For the text-containing cell, return its midpoint in (X, Y) coordinate format. 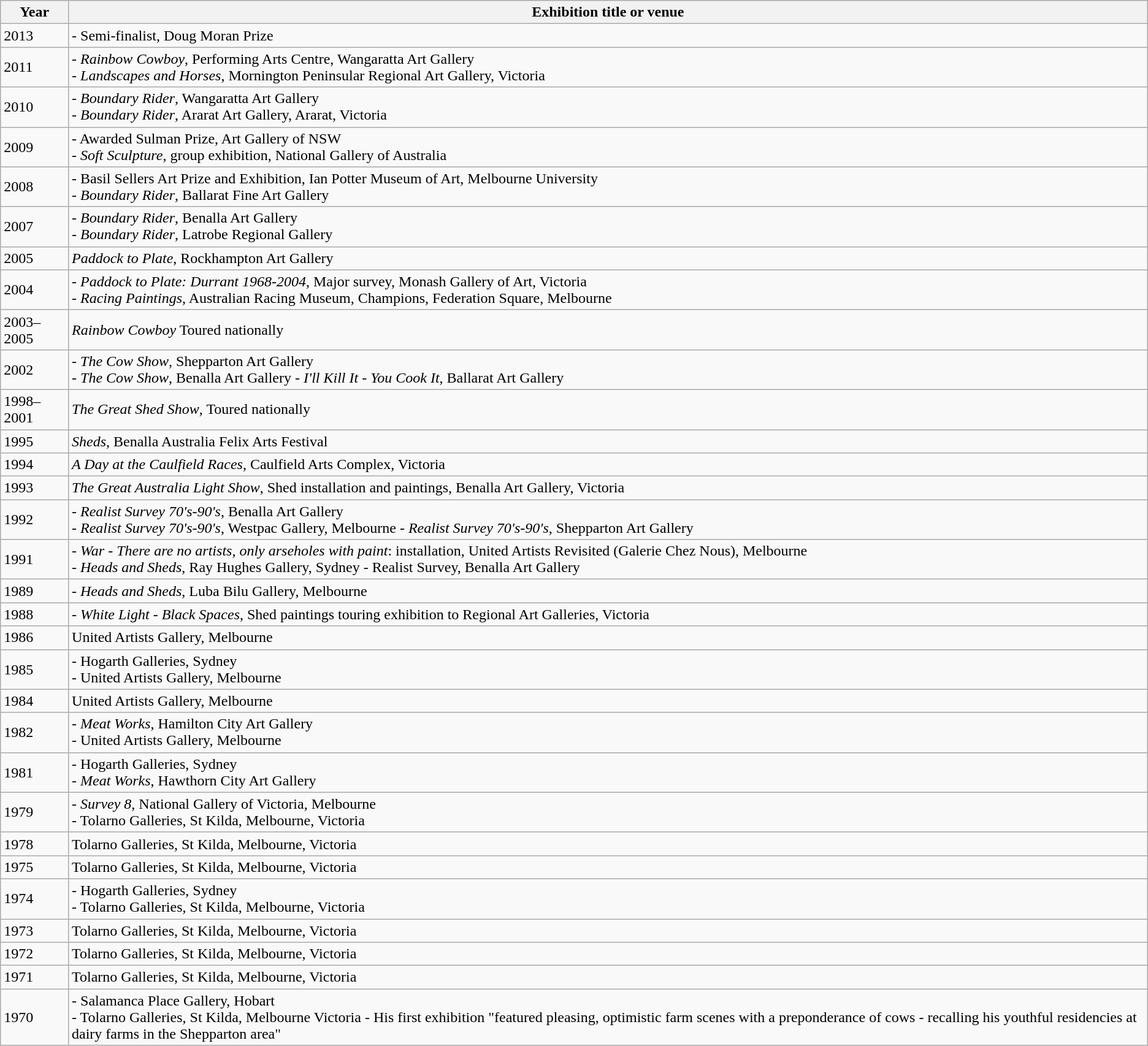
1981 (34, 773)
2002 (34, 369)
- The Cow Show, Shepparton Art Gallery- The Cow Show, Benalla Art Gallery - I'll Kill It - You Cook It, Ballarat Art Gallery (608, 369)
1975 (34, 867)
Rainbow Cowboy Toured nationally (608, 330)
1994 (34, 465)
Sheds, Benalla Australia Felix Arts Festival (608, 441)
1979 (34, 812)
- Basil Sellers Art Prize and Exhibition, Ian Potter Museum of Art, Melbourne University- Boundary Rider, Ballarat Fine Art Gallery (608, 186)
2005 (34, 258)
- White Light - Black Spaces, Shed paintings touring exhibition to Regional Art Galleries, Victoria (608, 614)
1972 (34, 954)
1984 (34, 701)
- Boundary Rider, Benalla Art Gallery- Boundary Rider, Latrobe Regional Gallery (608, 227)
- Rainbow Cowboy, Performing Arts Centre, Wangaratta Art Gallery- Landscapes and Horses, Mornington Peninsular Regional Art Gallery, Victoria (608, 67)
2004 (34, 289)
1985 (34, 670)
1971 (34, 977)
- Hogarth Galleries, Sydney- Meat Works, Hawthorn City Art Gallery (608, 773)
1974 (34, 899)
2010 (34, 107)
1992 (34, 520)
2013 (34, 36)
2007 (34, 227)
- Awarded Sulman Prize, Art Gallery of NSW- Soft Sculpture, group exhibition, National Gallery of Australia (608, 147)
2003–2005 (34, 330)
Year (34, 12)
1982 (34, 732)
1988 (34, 614)
- Boundary Rider, Wangaratta Art Gallery- Boundary Rider, Ararat Art Gallery, Ararat, Victoria (608, 107)
1993 (34, 488)
- Survey 8, National Gallery of Victoria, Melbourne- Tolarno Galleries, St Kilda, Melbourne, Victoria (608, 812)
Exhibition title or venue (608, 12)
The Great Australia Light Show, Shed installation and paintings, Benalla Art Gallery, Victoria (608, 488)
1970 (34, 1017)
1986 (34, 638)
- Hogarth Galleries, Sydney- Tolarno Galleries, St Kilda, Melbourne, Victoria (608, 899)
1973 (34, 930)
2009 (34, 147)
- Hogarth Galleries, Sydney- United Artists Gallery, Melbourne (608, 670)
- Meat Works, Hamilton City Art Gallery- United Artists Gallery, Melbourne (608, 732)
Paddock to Plate, Rockhampton Art Gallery (608, 258)
A Day at the Caulfield Races, Caulfield Arts Complex, Victoria (608, 465)
1998–2001 (34, 410)
2011 (34, 67)
2008 (34, 186)
1995 (34, 441)
1978 (34, 844)
- Heads and Sheds, Luba Bilu Gallery, Melbourne (608, 591)
1991 (34, 559)
- Semi-finalist, Doug Moran Prize (608, 36)
1989 (34, 591)
The Great Shed Show, Toured nationally (608, 410)
